Pinpoint the cell where the given text exists, returning its (x, y) midpoint coordinate. 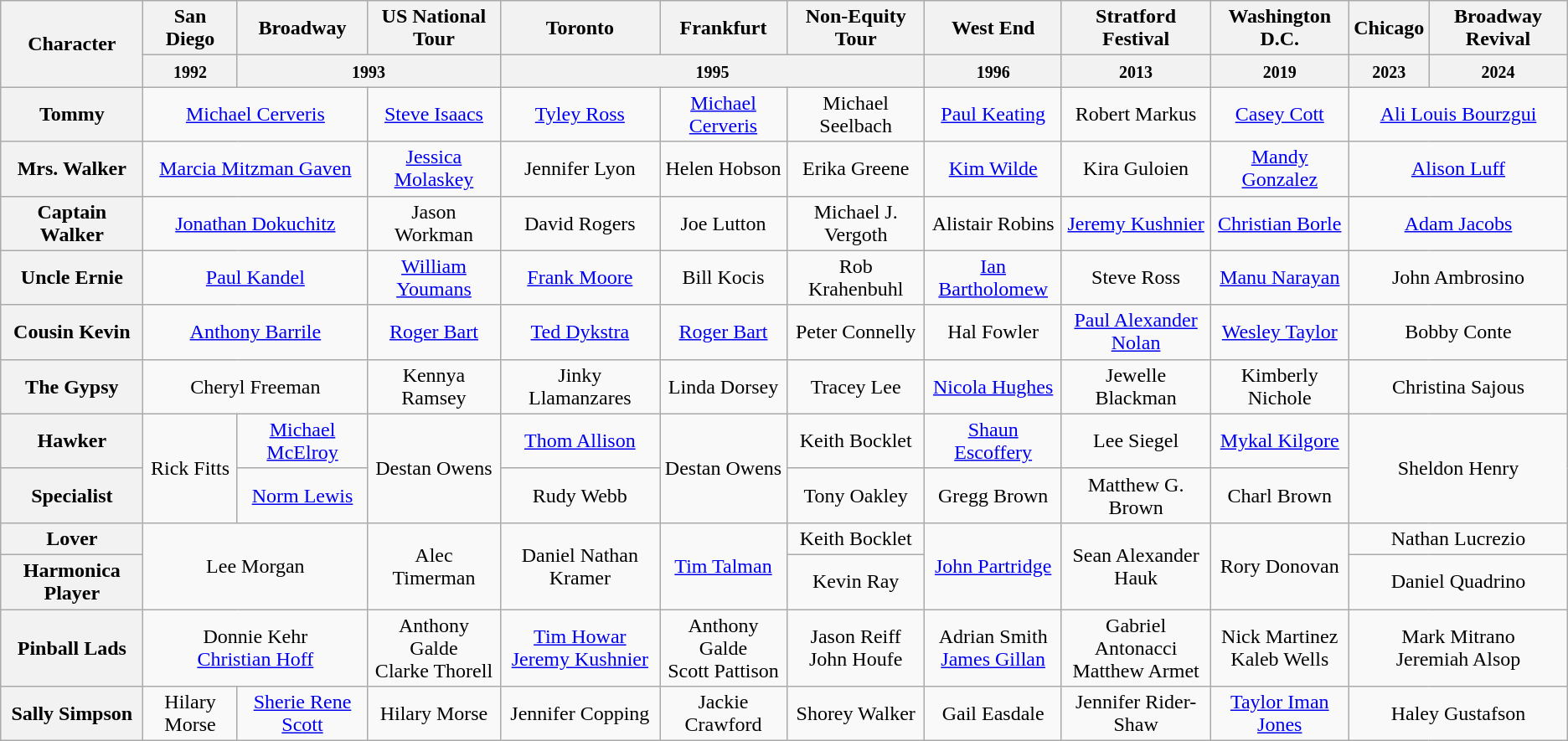
2024 (1498, 71)
Joe Lutton (724, 223)
2013 (1136, 71)
West End (993, 28)
Harmonica Player (72, 581)
Bobby Conte (1459, 332)
Michael J. Vergoth (856, 223)
Kennya Ramsey (434, 387)
Mark MitranoJeremiah Alsop (1459, 648)
Paul Kandel (255, 278)
David Rogers (580, 223)
Daniel Quadrino (1459, 581)
Frank Moore (580, 278)
Haley Gustafson (1459, 713)
Pinball Lads (72, 648)
Uncle Ernie (72, 278)
Broadway Revival (1498, 28)
Steve Ross (1136, 278)
Tim HowarJeremy Kushnier (580, 648)
Shaun Escoffery (993, 440)
Linda Dorsey (724, 387)
Tony Oakley (856, 496)
Adrian SmithJames Gillan (993, 648)
Lee Siegel (1136, 440)
Christian Borle (1280, 223)
2019 (1280, 71)
Alec Timerman (434, 566)
Norm Lewis (302, 496)
Michael Seelbach (856, 114)
Matthew G. Brown (1136, 496)
Nick MartinezKaleb Wells (1280, 648)
Jeremy Kushnier (1136, 223)
Jennifer Rider-Shaw (1136, 713)
Stratford Festival (1136, 28)
Jessica Molaskey (434, 169)
Chicago (1389, 28)
Specialist (72, 496)
Alison Luff (1459, 169)
Alistair Robins (993, 223)
Kira Guloien (1136, 169)
Peter Connelly (856, 332)
Paul Keating (993, 114)
Steve Isaacs (434, 114)
Michael McElroy (302, 440)
Robert Markus (1136, 114)
The Gypsy (72, 387)
Sean Alexander Hauk (1136, 566)
Jason Workman (434, 223)
Rick Fitts (190, 468)
Shorey Walker (856, 713)
Ian Bartholomew (993, 278)
Jackie Crawford (724, 713)
Sheldon Henry (1459, 468)
Hal Fowler (993, 332)
Marcia Mitzman Gaven (255, 169)
Nicola Hughes (993, 387)
Broadway (302, 28)
Adam Jacobs (1459, 223)
Gregg Brown (993, 496)
Jewelle Blackman (1136, 387)
Kevin Ray (856, 581)
Christina Sajous (1459, 387)
US National Tour (434, 28)
Washington D.C. (1280, 28)
Sally Simpson (72, 713)
Cousin Kevin (72, 332)
Toronto (580, 28)
Tracey Lee (856, 387)
Rob Krahenbuhl (856, 278)
Erika Greene (856, 169)
Tim Talman (724, 566)
Lee Morgan (255, 566)
Paul Alexander Nolan (1136, 332)
Bill Kocis (724, 278)
1995 (712, 71)
Anthony GaldeScott Pattison (724, 648)
1996 (993, 71)
2023 (1389, 71)
Jinky Llamanzares (580, 387)
Jennifer Copping (580, 713)
Hawker (72, 440)
Mandy Gonzalez (1280, 169)
Lover (72, 538)
Anthony Barrile (255, 332)
San Diego (190, 28)
Sherie Rene Scott (302, 713)
Frankfurt (724, 28)
Gail Easdale (993, 713)
Casey Cott (1280, 114)
Manu Narayan (1280, 278)
Tommy (72, 114)
Taylor Iman Jones (1280, 713)
Jennifer Lyon (580, 169)
Cheryl Freeman (255, 387)
Character (72, 44)
Charl Brown (1280, 496)
John Ambrosino (1459, 278)
Jason ReiffJohn Houfe (856, 648)
Tyley Ross (580, 114)
Non-Equity Tour (856, 28)
1993 (369, 71)
Mrs. Walker (72, 169)
Thom Allison (580, 440)
Nathan Lucrezio (1459, 538)
Wesley Taylor (1280, 332)
Jonathan Dokuchitz (255, 223)
John Partridge (993, 566)
Gabriel AntonacciMatthew Armet (1136, 648)
Rudy Webb (580, 496)
Captain Walker (72, 223)
William Youmans (434, 278)
Ted Dykstra (580, 332)
Kim Wilde (993, 169)
1992 (190, 71)
Helen Hobson (724, 169)
Ali Louis Bourzgui (1459, 114)
Daniel Nathan Kramer (580, 566)
Donnie KehrChristian Hoff (255, 648)
Anthony GaldeClarke Thorell (434, 648)
Rory Donovan (1280, 566)
Mykal Kilgore (1280, 440)
Kimberly Nichole (1280, 387)
